Pinpoint the cell where the given text exists, returning its [x, y] midpoint coordinate. 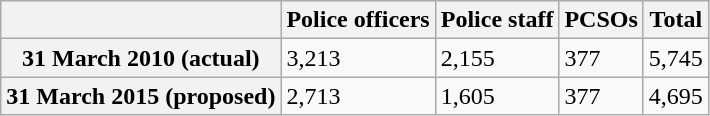
Police officers [358, 20]
4,695 [676, 96]
5,745 [676, 58]
1,605 [497, 96]
2,713 [358, 96]
2,155 [497, 58]
31 March 2015 (proposed) [141, 96]
PCSOs [601, 20]
Total [676, 20]
31 March 2010 (actual) [141, 58]
Police staff [497, 20]
3,213 [358, 58]
